Pinpoint the cell where the given text exists, returning its (x, y) midpoint coordinate. 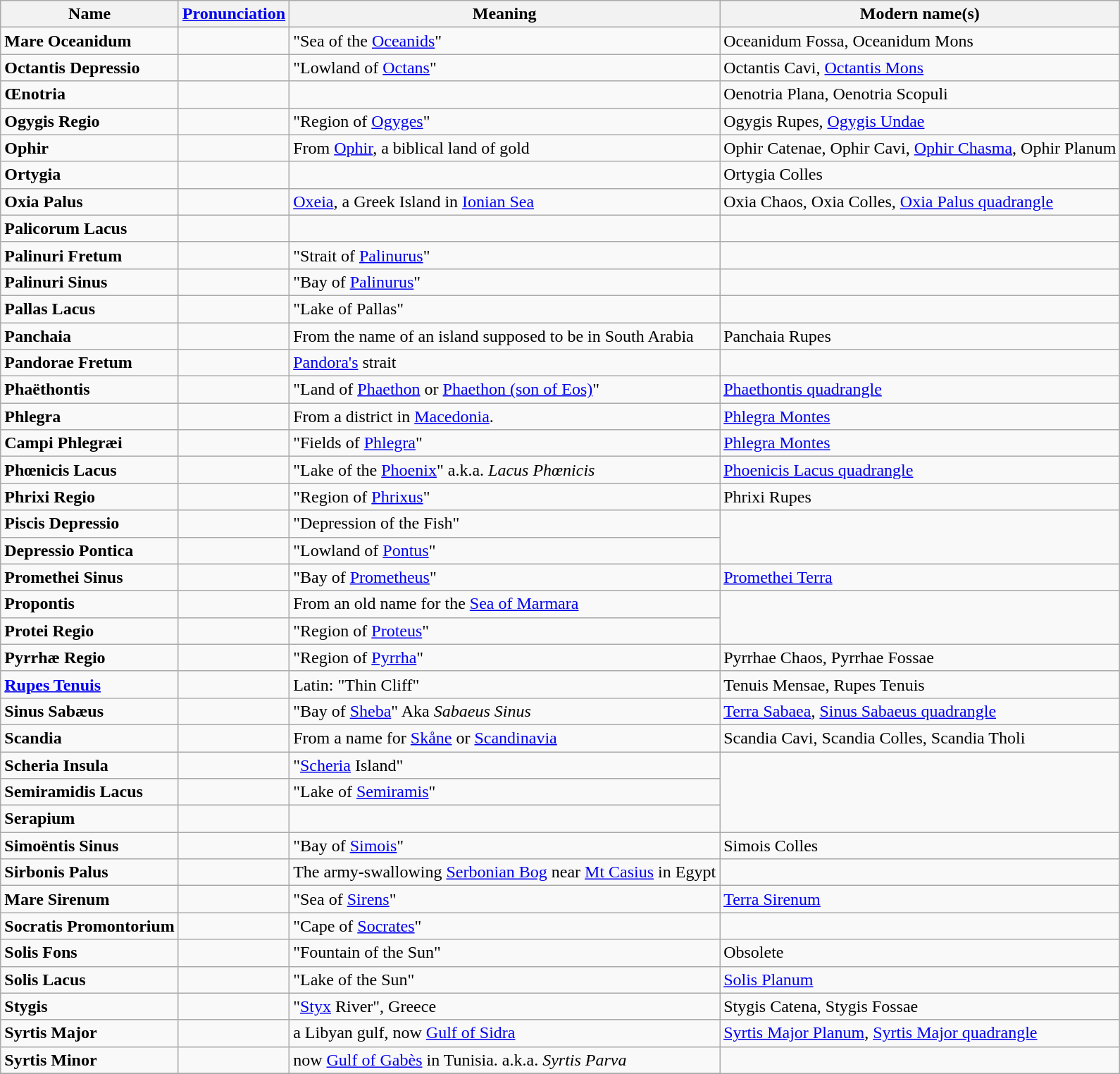
"Region of Pyrrha" (504, 658)
Scandia Cavi, Scandia Colles, Scandia Tholi (920, 738)
Sirbonis Palus (90, 872)
Œnotria (90, 94)
Phlegra (90, 416)
"Styx River", Greece (504, 1006)
Oxia Palus (90, 202)
From a name for Skåne or Scandinavia (504, 738)
Ogygis Regio (90, 121)
Oenotria Plana, Oenotria Scopuli (920, 94)
Propontis (90, 604)
"Sea of Sirens" (504, 899)
"Land of Phaethon or Phaethon (son of Eos)" (504, 390)
"Bay of Sheba" Aka Sabaeus Sinus (504, 711)
Promethei Terra (920, 577)
Pallas Lacus (90, 309)
Syrtis Major Planum, Syrtis Major quadrangle (920, 1033)
"Cape of Socrates" (504, 926)
Syrtis Major (90, 1033)
Stygis (90, 1006)
Phrixi Regio (90, 497)
Panchaia (90, 336)
"Fountain of the Sun" (504, 953)
From Ophir, a biblical land of gold (504, 148)
Protei Regio (90, 631)
"Strait of Palinurus" (504, 255)
Mare Oceanidum (90, 41)
Phrixi Rupes (920, 497)
Phaëthontis (90, 390)
Simois Colles (920, 846)
Rupes Tenuis (90, 684)
"Lake of the Phoenix" a.k.a. Lacus Phœnicis (504, 470)
Serapium (90, 819)
Pronunciation (234, 14)
"Fields of Phlegra" (504, 443)
"Lake of Semiramis" (504, 792)
Terra Sirenum (920, 899)
"Region of Phrixus" (504, 497)
Obsolete (920, 953)
Palinuri Fretum (90, 255)
Tenuis Mensae, Rupes Tenuis (920, 684)
Sinus Sabæus (90, 711)
Semiramidis Lacus (90, 792)
"Bay of Simois" (504, 846)
Socratis Promontorium (90, 926)
"Bay of Palinurus" (504, 282)
Oxeia, a Greek Island in Ionian Sea (504, 202)
Modern name(s) (920, 14)
Phœnicis Lacus (90, 470)
Latin: "Thin Cliff" (504, 684)
"Region of Ogyges" (504, 121)
Pyrrhæ Regio (90, 658)
Phoenicis Lacus quadrangle (920, 470)
Pandora's strait (504, 363)
Stygis Catena, Stygis Fossae (920, 1006)
"Lowland of Octans" (504, 68)
Pandorae Fretum (90, 363)
now Gulf of Gabès in Tunisia. a.k.a. Syrtis Parva (504, 1060)
Phaethontis quadrangle (920, 390)
The army-swallowing Serbonian Bog near Mt Casius in Egypt (504, 872)
Ortygia Colles (920, 175)
Ophir Catenae, Ophir Cavi, Ophir Chasma, Ophir Planum (920, 148)
Octantis Cavi, Octantis Mons (920, 68)
Depressio Pontica (90, 550)
Octantis Depressio (90, 68)
"Lowland of Pontus" (504, 550)
Name (90, 14)
Ophir (90, 148)
Ogygis Rupes, Ogygis Undae (920, 121)
Syrtis Minor (90, 1060)
Solis Fons (90, 953)
"Depression of the Fish" (504, 524)
Mare Sirenum (90, 899)
From the name of an island supposed to be in South Arabia (504, 336)
Panchaia Rupes (920, 336)
Oceanidum Fossa, Oceanidum Mons (920, 41)
"Scheria Island" (504, 765)
Scandia (90, 738)
Pyrrhae Chaos, Pyrrhae Fossae (920, 658)
Meaning (504, 14)
"Bay of Prometheus" (504, 577)
Promethei Sinus (90, 577)
From a district in Macedonia. (504, 416)
Solis Planum (920, 980)
Solis Lacus (90, 980)
Oxia Chaos, Oxia Colles, Oxia Palus quadrangle (920, 202)
From an old name for the Sea of Marmara (504, 604)
Palinuri Sinus (90, 282)
"Region of Proteus" (504, 631)
Campi Phlegræi (90, 443)
a Libyan gulf, now Gulf of Sidra (504, 1033)
Ortygia (90, 175)
Piscis Depressio (90, 524)
Scheria Insula (90, 765)
Terra Sabaea, Sinus Sabaeus quadrangle (920, 711)
Simoëntis Sinus (90, 846)
"Lake of the Sun" (504, 980)
"Lake of Pallas" (504, 309)
Palicorum Lacus (90, 228)
"Sea of the Oceanids" (504, 41)
